Return the (X, Y) coordinate for the center point of the cell that contains the specified text.  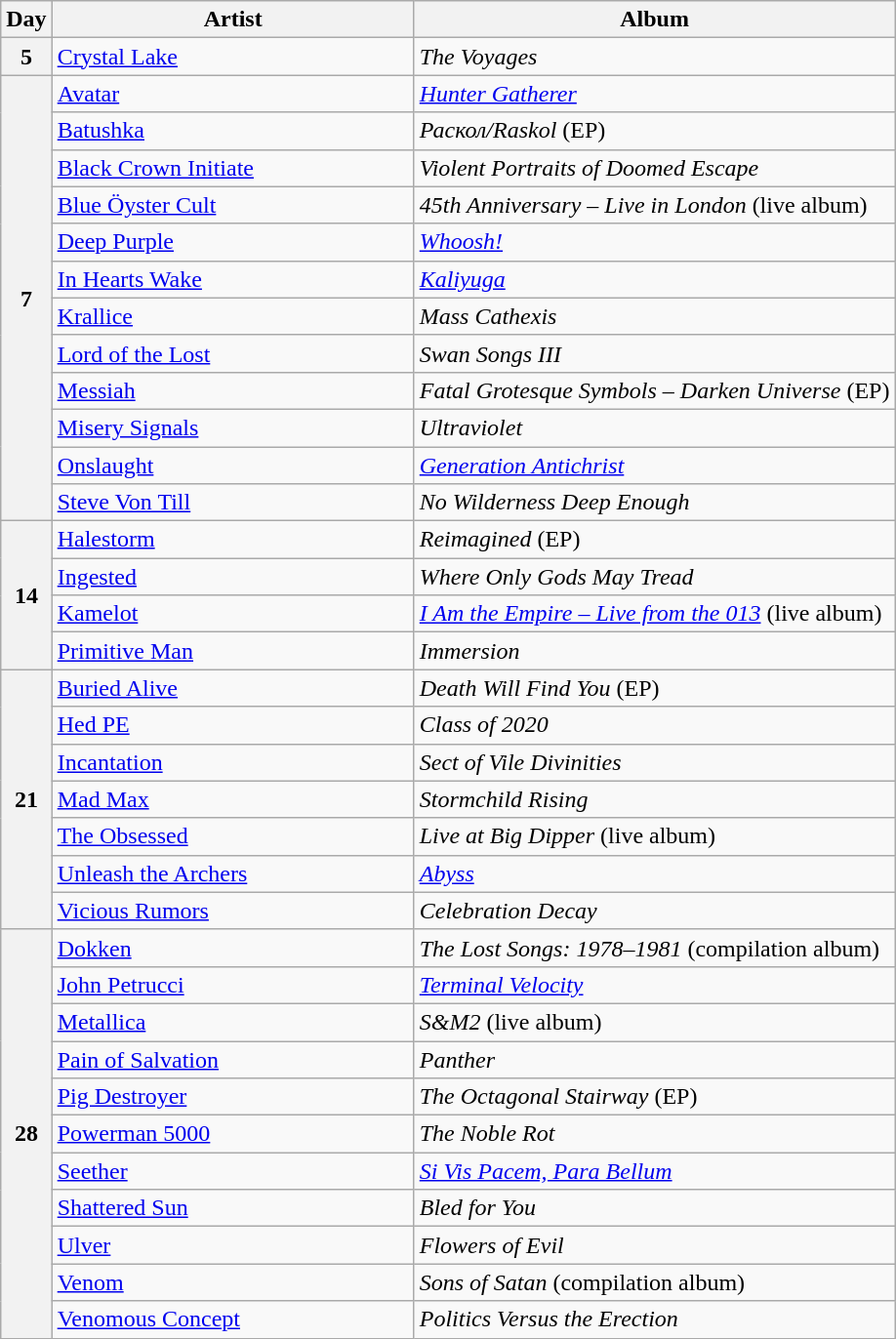
Abyss (654, 873)
Flowers of Evil (654, 1245)
Sect of Vile Divinities (654, 762)
Crystal Lake (232, 57)
Batushka (232, 131)
28 (26, 1134)
Steve Von Till (232, 503)
Ingested (232, 577)
Si Vis Pacem, Para Bellum (654, 1171)
Celebration Decay (654, 911)
Ulver (232, 1245)
Swan Songs III (654, 353)
Generation Antichrist (654, 466)
Reimagined (EP) (654, 540)
45th Anniversary – Live in London (live album) (654, 205)
Black Crown Initiate (232, 168)
Shattered Sun (232, 1208)
I Am the Empire – Live from the 013 (live album) (654, 614)
Blue Öyster Cult (232, 205)
Dokken (232, 948)
Kaliyuga (654, 279)
Venom (232, 1282)
Hunter Gatherer (654, 94)
Powerman 5000 (232, 1134)
Pain of Salvation (232, 1059)
Live at Big Dipper (live album) (654, 836)
Panther (654, 1059)
Fatal Grotesque Symbols – Darken Universe (EP) (654, 390)
Onslaught (232, 466)
Class of 2020 (654, 725)
John Petrucci (232, 985)
Halestorm (232, 540)
Album (654, 20)
Venomous Concept (232, 1319)
Seether (232, 1171)
Avatar (232, 94)
No Wilderness Deep Enough (654, 503)
The Noble Rot (654, 1134)
Violent Portraits of Doomed Escape (654, 168)
Buried Alive (232, 688)
Incantation (232, 762)
The Obsessed (232, 836)
Mass Cathexis (654, 316)
14 (26, 595)
Death Will Find You (EP) (654, 688)
Hed PE (232, 725)
Day (26, 20)
Ultraviolet (654, 427)
The Lost Songs: 1978–1981 (compilation album) (654, 948)
21 (26, 799)
Misery Signals (232, 427)
Lord of the Lost (232, 353)
Deep Purple (232, 242)
Stormchild Rising (654, 799)
Primitive Man (232, 651)
Unleash the Archers (232, 873)
Immersion (654, 651)
Sons of Satan (compilation album) (654, 1282)
Mad Max (232, 799)
Bled for You (654, 1208)
Vicious Rumors (232, 911)
Where Only Gods May Tread (654, 577)
7 (26, 299)
5 (26, 57)
Artist (232, 20)
Pig Destroyer (232, 1097)
Politics Versus the Erection (654, 1319)
Messiah (232, 390)
Kamelot (232, 614)
The Octagonal Stairway (EP) (654, 1097)
Terminal Velocity (654, 985)
Whoosh! (654, 242)
The Voyages (654, 57)
In Hearts Wake (232, 279)
S&M2 (live album) (654, 1022)
Krallice (232, 316)
Раскол/Raskol (EP) (654, 131)
Metallica (232, 1022)
